Locate the cell with the specified text and output its [x, y] center coordinate. 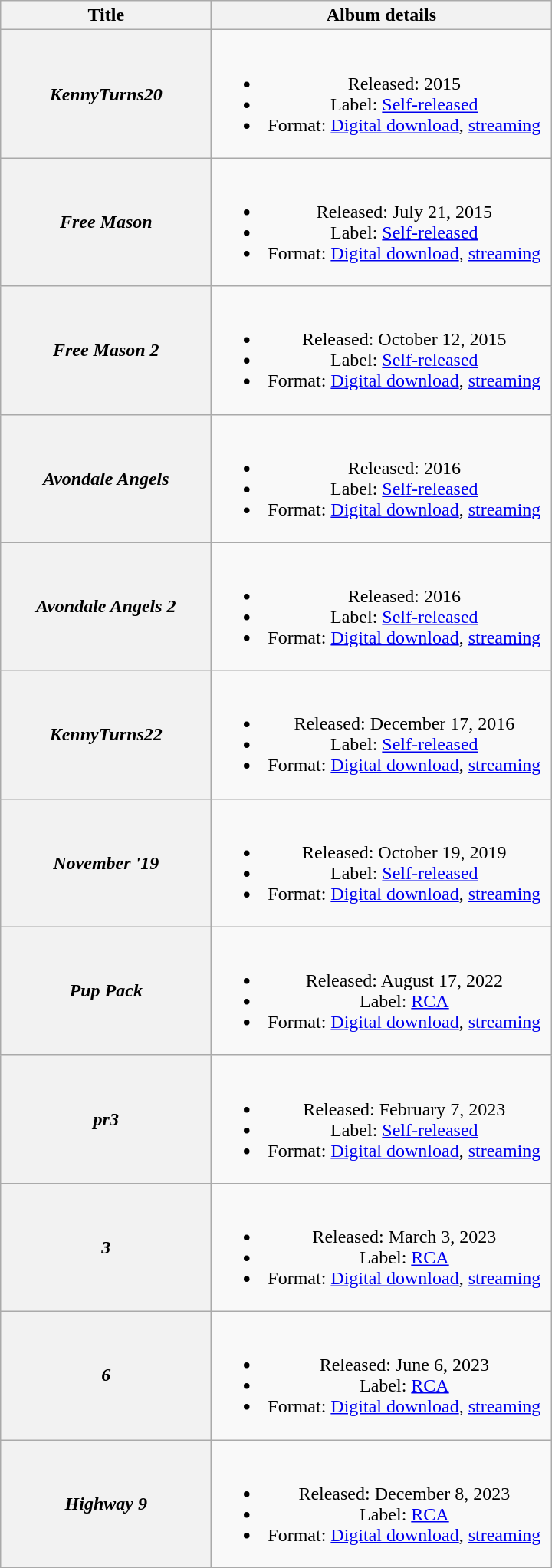
Released: October 12, 2015Label: Self-releasedFormat: Digital download, streaming [382, 350]
Released: February 7, 2023Label: Self-releasedFormat: Digital download, streaming [382, 1118]
Album details [382, 15]
Released: December 17, 2016Label: Self-releasedFormat: Digital download, streaming [382, 735]
Highway 9 [106, 1504]
3 [106, 1247]
KennyTurns20 [106, 94]
Released: March 3, 2023Label: RCAFormat: Digital download, streaming [382, 1247]
November '19 [106, 862]
Released: June 6, 2023Label: RCAFormat: Digital download, streaming [382, 1375]
Released: October 19, 2019Label: Self-releasedFormat: Digital download, streaming [382, 862]
Title [106, 15]
6 [106, 1375]
Released: July 21, 2015Label: Self-releasedFormat: Digital download, streaming [382, 222]
Free Mason 2 [106, 350]
Released: December 8, 2023Label: RCAFormat: Digital download, streaming [382, 1504]
Avondale Angels 2 [106, 606]
Released: 2015Label: Self-releasedFormat: Digital download, streaming [382, 94]
Pup Pack [106, 991]
KennyTurns22 [106, 735]
Free Mason [106, 222]
Avondale Angels [106, 479]
pr3 [106, 1118]
Released: August 17, 2022Label: RCAFormat: Digital download, streaming [382, 991]
